Output the (X, Y) coordinate of the center of the cell containing the given text.  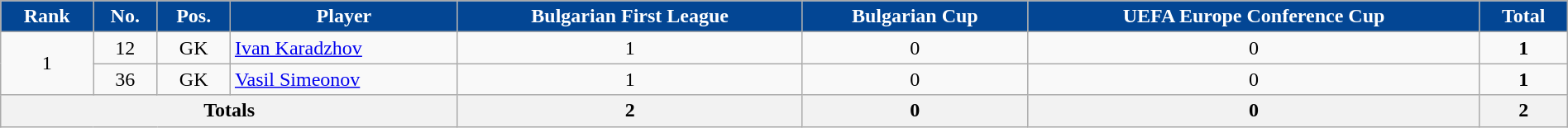
Pos. (194, 17)
Rank (47, 17)
Totals (230, 111)
Ivan Karadzhov (344, 48)
Bulgarian Cup (915, 17)
No. (126, 17)
12 (126, 48)
Bulgarian First League (629, 17)
UEFA Europe Conference Cup (1254, 17)
Vasil Simeonov (344, 79)
Total (1523, 17)
Player (344, 17)
36 (126, 79)
